Output the (X, Y) coordinate of the center of the cell containing the given text.  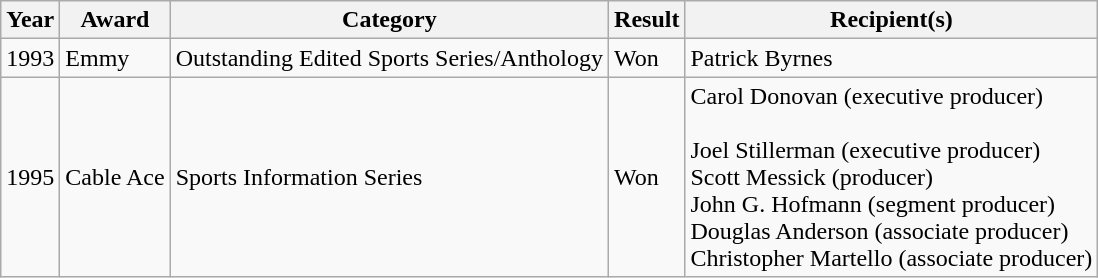
Category (389, 20)
Emmy (115, 58)
1995 (30, 177)
Outstanding Edited Sports Series/Anthology (389, 58)
Cable Ace (115, 177)
1993 (30, 58)
Recipient(s) (892, 20)
Result (647, 20)
Patrick Byrnes (892, 58)
Award (115, 20)
Year (30, 20)
Sports Information Series (389, 177)
